Find where the given text appears and provide that cell's center as [x, y] coordinate. 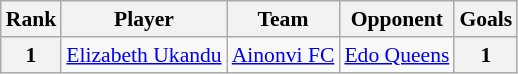
Edo Queens [396, 55]
Goals [486, 19]
Opponent [396, 19]
Player [144, 19]
Team [284, 19]
Rank [32, 19]
Ainonvi FC [284, 55]
Elizabeth Ukandu [144, 55]
